Locate the cell with the specified text and output its (X, Y) center coordinate. 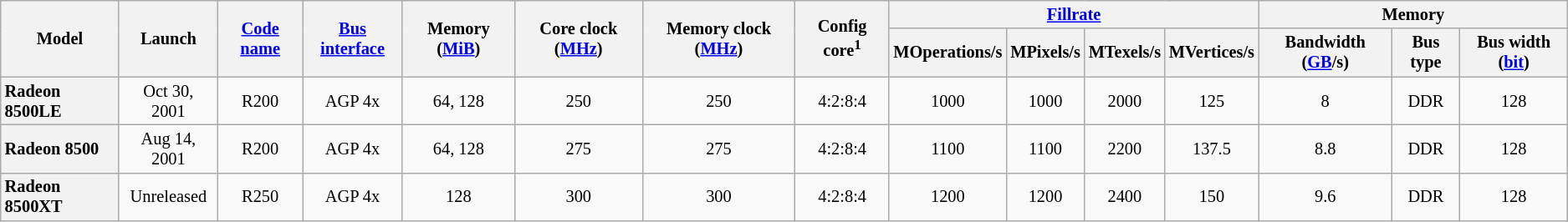
150 (1212, 197)
Bus type (1427, 53)
Config core1 (842, 38)
8.8 (1325, 149)
2400 (1125, 197)
Aug 14, 2001 (169, 149)
Unreleased (169, 197)
Memory (1413, 14)
125 (1212, 101)
8 (1325, 101)
Radeon 8500 (60, 149)
Bus width (bit) (1514, 53)
Launch (169, 38)
9.6 (1325, 197)
MPixels/s (1045, 53)
Code name (261, 38)
MVertices/s (1212, 53)
Oct 30,2001 (169, 101)
MTexels/s (1125, 53)
Model (60, 38)
Fillrate (1074, 14)
Radeon 8500XT (60, 197)
Bus interface (353, 38)
MOperations/s (947, 53)
Core clock (MHz) (579, 38)
2000 (1125, 101)
R250 (261, 197)
Radeon 8500LE (60, 101)
2200 (1125, 149)
Memory clock (MHz) (719, 38)
Bandwidth (GB/s) (1325, 53)
Memory (MiB) (458, 38)
137.5 (1212, 149)
